Identify which cell holds the provided text, then report its [X, Y] central coordinate. 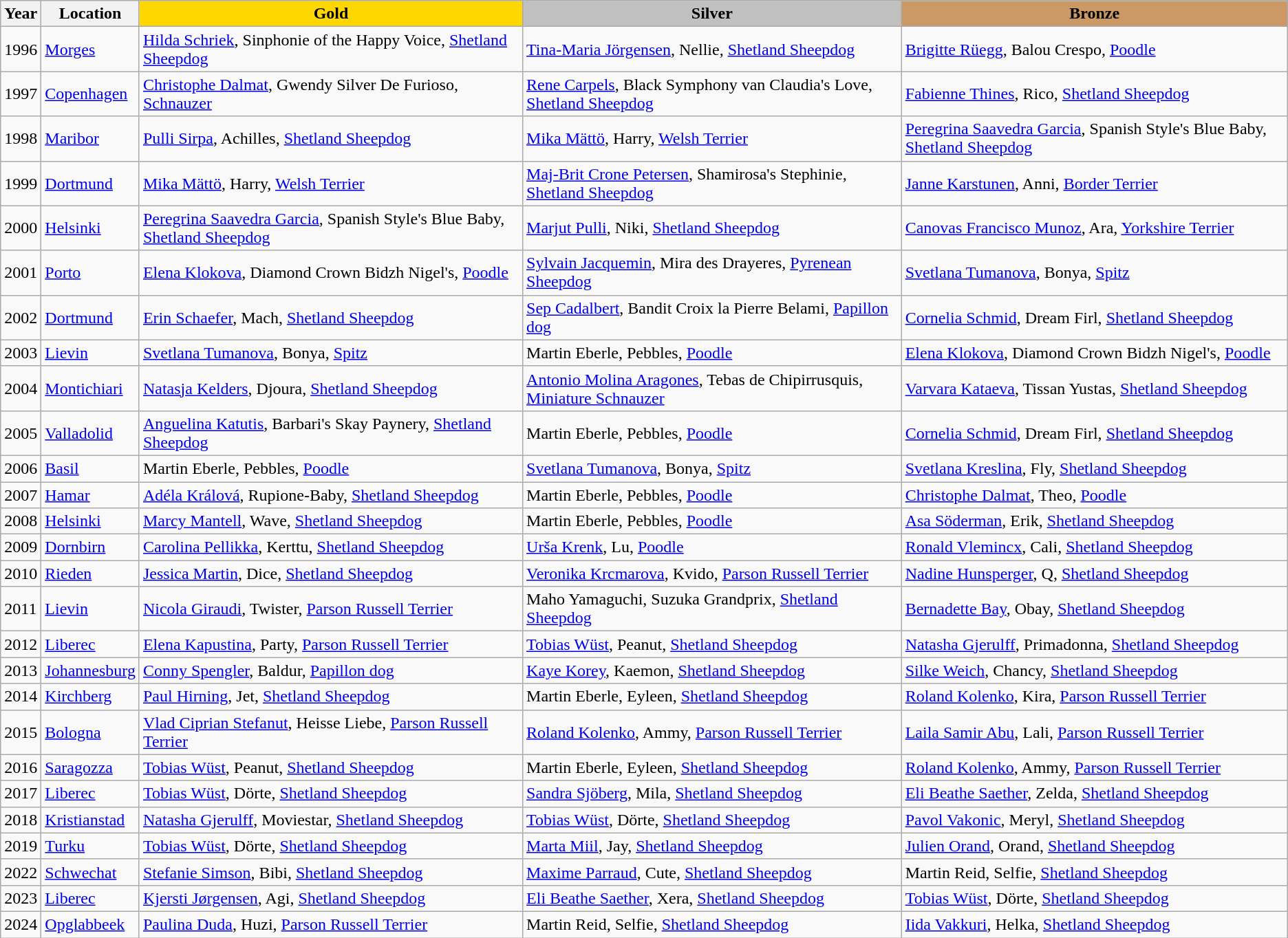
Eli Beathe Saether, Zelda, Shetland Sheepdog [1094, 794]
2000 [21, 228]
Pavol Vakonic, Meryl, Shetland Sheepdog [1094, 820]
2004 [21, 388]
2007 [21, 494]
Porto [91, 272]
Christophe Dalmat, Theo, Poodle [1094, 494]
Year [21, 14]
Paulina Duda, Huzi, Parson Russell Terrier [330, 924]
Sep Cadalbert, Bandit Croix la Pierre Belami, Papillon dog [713, 318]
2009 [21, 547]
Roland Kolenko, Kira, Parson Russell Terrier [1094, 697]
2013 [21, 670]
Conny Spengler, Baldur, Papillon dog [330, 670]
Dornbirn [91, 547]
Bologna [91, 732]
Iida Vakkuri, Helka, Shetland Sheepdog [1094, 924]
Silver [713, 14]
Opglabbeek [91, 924]
Stefanie Simson, Bibi, Shetland Sheepdog [330, 872]
2019 [21, 846]
Sylvain Jacquemin, Mira des Drayeres, Pyrenean Sheepdog [713, 272]
Kaye Korey, Kaemon, Shetland Sheepdog [713, 670]
2022 [21, 872]
Maribor [91, 139]
Maxime Parraud, Cute, Shetland Sheepdog [713, 872]
Antonio Molina Aragones, Tebas de Chipirrusquis, Miniature Schnauzer [713, 388]
2002 [21, 318]
Asa Söderman, Erik, Shetland Sheepdog [1094, 521]
Janne Karstunen, Anni, Border Terrier [1094, 183]
Veronika Krcmarova, Kvido, Parson Russell Terrier [713, 574]
2023 [21, 898]
Adéla Králová, Rupione-Baby, Shetland Sheepdog [330, 494]
2018 [21, 820]
Montichiari [91, 388]
Hilda Schriek, Sinphonie of the Happy Voice, Shetland Sheepdog [330, 50]
2016 [21, 767]
Christophe Dalmat, Gwendy Silver De Furioso, Schnauzer [330, 94]
Anguelina Katutis, Barbari's Skay Paynery, Shetland Sheepdog [330, 433]
Vlad Ciprian Stefanut, Heisse Liebe, Parson Russell Terrier [330, 732]
Silke Weich, Chancy, Shetland Sheepdog [1094, 670]
Kjersti Jørgensen, Agi, Shetland Sheepdog [330, 898]
2014 [21, 697]
1996 [21, 50]
2015 [21, 732]
Natasha Gjerulff, Moviestar, Shetland Sheepdog [330, 820]
Canovas Francisco Munoz, Ara, Yorkshire Terrier [1094, 228]
Marta Miil, Jay, Shetland Sheepdog [713, 846]
1997 [21, 94]
Rene Carpels, Black Symphony van Claudia's Love, Shetland Sheepdog [713, 94]
2010 [21, 574]
Valladolid [91, 433]
Location [91, 14]
2012 [21, 644]
Bronze [1094, 14]
Bernadette Bay, Obay, Shetland Sheepdog [1094, 609]
Fabienne Thines, Rico, Shetland Sheepdog [1094, 94]
Urša Krenk, Lu, Poodle [713, 547]
Nicola Giraudi, Twister, Parson Russell Terrier [330, 609]
1998 [21, 139]
Tina-Maria Jörgensen, Nellie, Shetland Sheepdog [713, 50]
Svetlana Kreslina, Fly, Shetland Sheepdog [1094, 468]
Maj-Brit Crone Petersen, Shamirosa's Stephinie, Shetland Sheepdog [713, 183]
Turku [91, 846]
1999 [21, 183]
Kristianstad [91, 820]
Jessica Martin, Dice, Shetland Sheepdog [330, 574]
Copenhagen [91, 94]
Varvara Kataeva, Tissan Yustas, Shetland Sheepdog [1094, 388]
Morges [91, 50]
Nadine Hunsperger, Q, Shetland Sheepdog [1094, 574]
Maho Yamaguchi, Suzuka Grandprix, Shetland Sheepdog [713, 609]
Rieden [91, 574]
Saragozza [91, 767]
Carolina Pellikka, Kerttu, Shetland Sheepdog [330, 547]
2003 [21, 353]
2006 [21, 468]
2024 [21, 924]
Natasha Gjerulff, Primadonna, Shetland Sheepdog [1094, 644]
Brigitte Rüegg, Balou Crespo, Poodle [1094, 50]
Elena Kapustina, Party, Parson Russell Terrier [330, 644]
2017 [21, 794]
Kirchberg [91, 697]
2005 [21, 433]
Paul Hirning, Jet, Shetland Sheepdog [330, 697]
Eli Beathe Saether, Xera, Shetland Sheepdog [713, 898]
Natasja Kelders, Djoura, Shetland Sheepdog [330, 388]
Ronald Vlemincx, Cali, Shetland Sheepdog [1094, 547]
Johannesburg [91, 670]
Julien Orand, Orand, Shetland Sheepdog [1094, 846]
Hamar [91, 494]
Basil [91, 468]
2001 [21, 272]
Schwechat [91, 872]
Laila Samir Abu, Lali, Parson Russell Terrier [1094, 732]
Marcy Mantell, Wave, Shetland Sheepdog [330, 521]
Erin Schaefer, Mach, Shetland Sheepdog [330, 318]
2011 [21, 609]
Sandra Sjöberg, Mila, Shetland Sheepdog [713, 794]
2008 [21, 521]
Marjut Pulli, Niki, Shetland Sheepdog [713, 228]
Gold [330, 14]
Pulli Sirpa, Achilles, Shetland Sheepdog [330, 139]
